For the text-containing cell, return its midpoint in (X, Y) coordinate format. 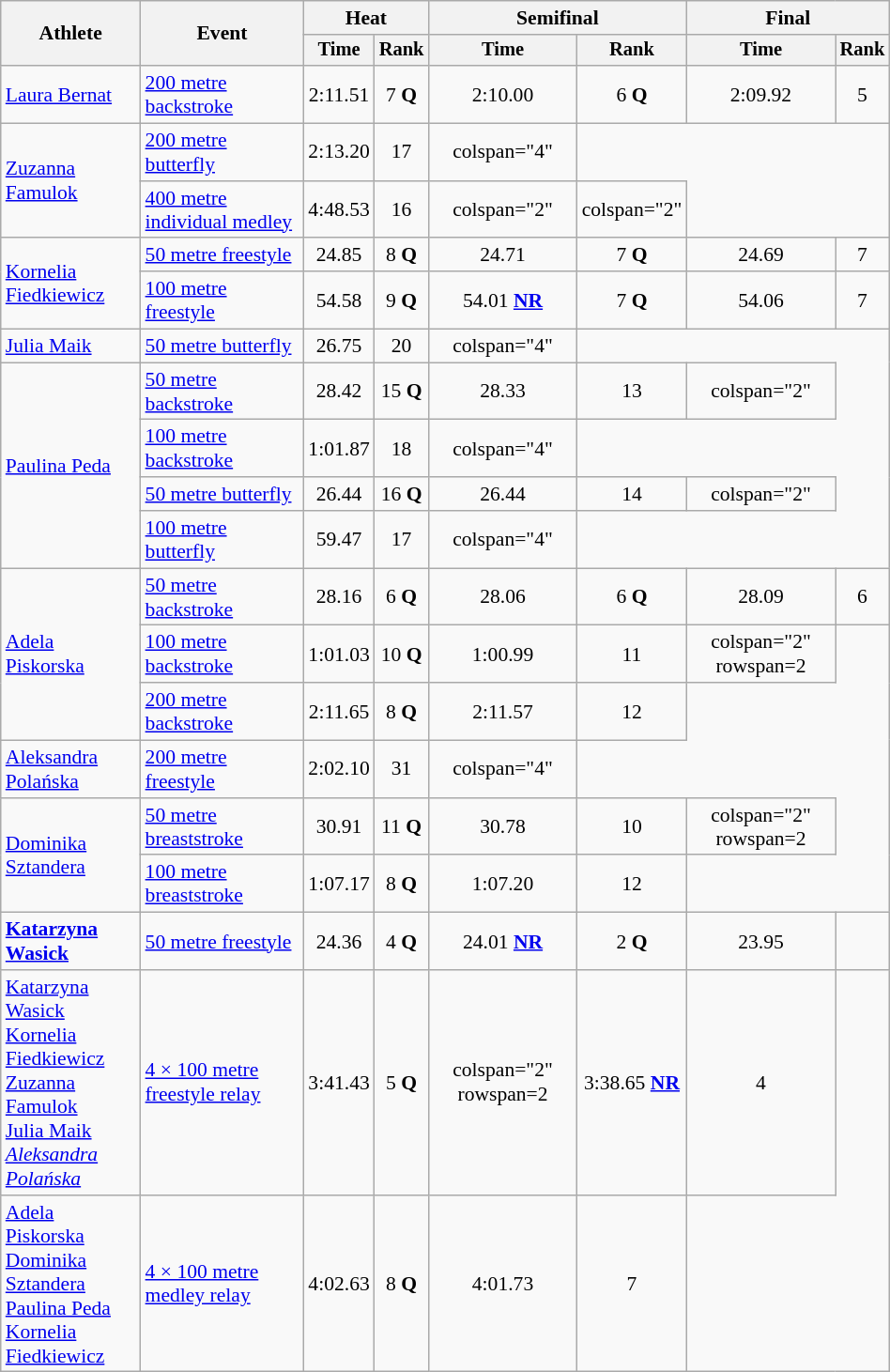
Zuzanna Famulok (71, 181)
3:41.43 (338, 1083)
2:11.51 (338, 94)
100 metre freestyle (222, 301)
11 Q (402, 826)
1:00.99 (502, 654)
Laura Bernat (71, 94)
24.85 (338, 255)
200 metre freestyle (222, 770)
Paulina Peda (71, 466)
Adela Piskorska (71, 654)
4:48.53 (338, 210)
Final (788, 18)
24.69 (760, 255)
2:02.10 (338, 770)
2:09.92 (760, 94)
100 metre breaststroke (222, 885)
Event (222, 34)
Julia Maik (71, 347)
16 (402, 210)
4 × 100 metre freestyle relay (222, 1083)
59.47 (338, 539)
15 Q (402, 391)
1:01.87 (338, 449)
28.33 (502, 391)
28.06 (502, 597)
100 metre butterfly (222, 539)
18 (402, 449)
23.95 (760, 941)
14 (633, 494)
10 (633, 826)
6 (863, 597)
54.58 (338, 301)
2:11.57 (502, 712)
400 metre individual medley (222, 210)
2:10.00 (502, 94)
Dominika Sztandera (71, 856)
Aleksandra Polańska (71, 770)
1:07.17 (338, 885)
24.71 (502, 255)
16 Q (402, 494)
10 Q (402, 654)
200 metre butterfly (222, 152)
Katarzyna Wasick (71, 941)
31 (402, 770)
24.01 NR (502, 941)
3:38.65 NR (633, 1083)
28.09 (760, 597)
30.78 (502, 826)
Kornelia Fiedkiewicz (71, 284)
4 (760, 1083)
26.75 (338, 347)
9 Q (402, 301)
Semifinal (558, 18)
30.91 (338, 826)
1:01.03 (338, 654)
54.06 (760, 301)
13 (633, 391)
54.01 NR (502, 301)
2:13.20 (338, 152)
11 (633, 654)
5 Q (402, 1083)
28.16 (338, 597)
20 (402, 347)
1:07.20 (502, 885)
2 Q (633, 941)
24.36 (338, 941)
Athlete (71, 34)
50 metre breaststroke (222, 826)
4 Q (402, 941)
5 (863, 94)
28.42 (338, 391)
Heat (366, 18)
2:11.65 (338, 712)
Katarzyna Wasick Kornelia Fiedkiewicz Zuzanna FamulokJulia MaikAleksandra Polańska (71, 1083)
